Pinpoint the cell where the given text exists, returning its [X, Y] midpoint coordinate. 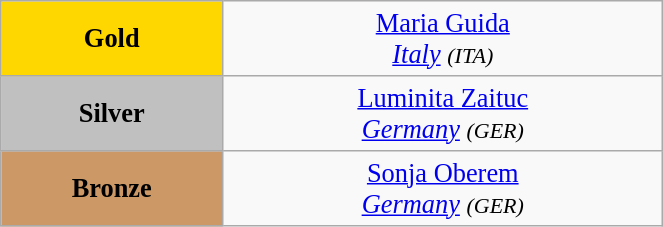
Sonja OberemGermany (GER) [443, 188]
Bronze [112, 188]
Maria GuidaItaly (ITA) [443, 38]
Silver [112, 112]
Luminita ZaitucGermany (GER) [443, 112]
Gold [112, 38]
